Detect which cell encompasses the target text, then output its (X, Y) center coordinate. 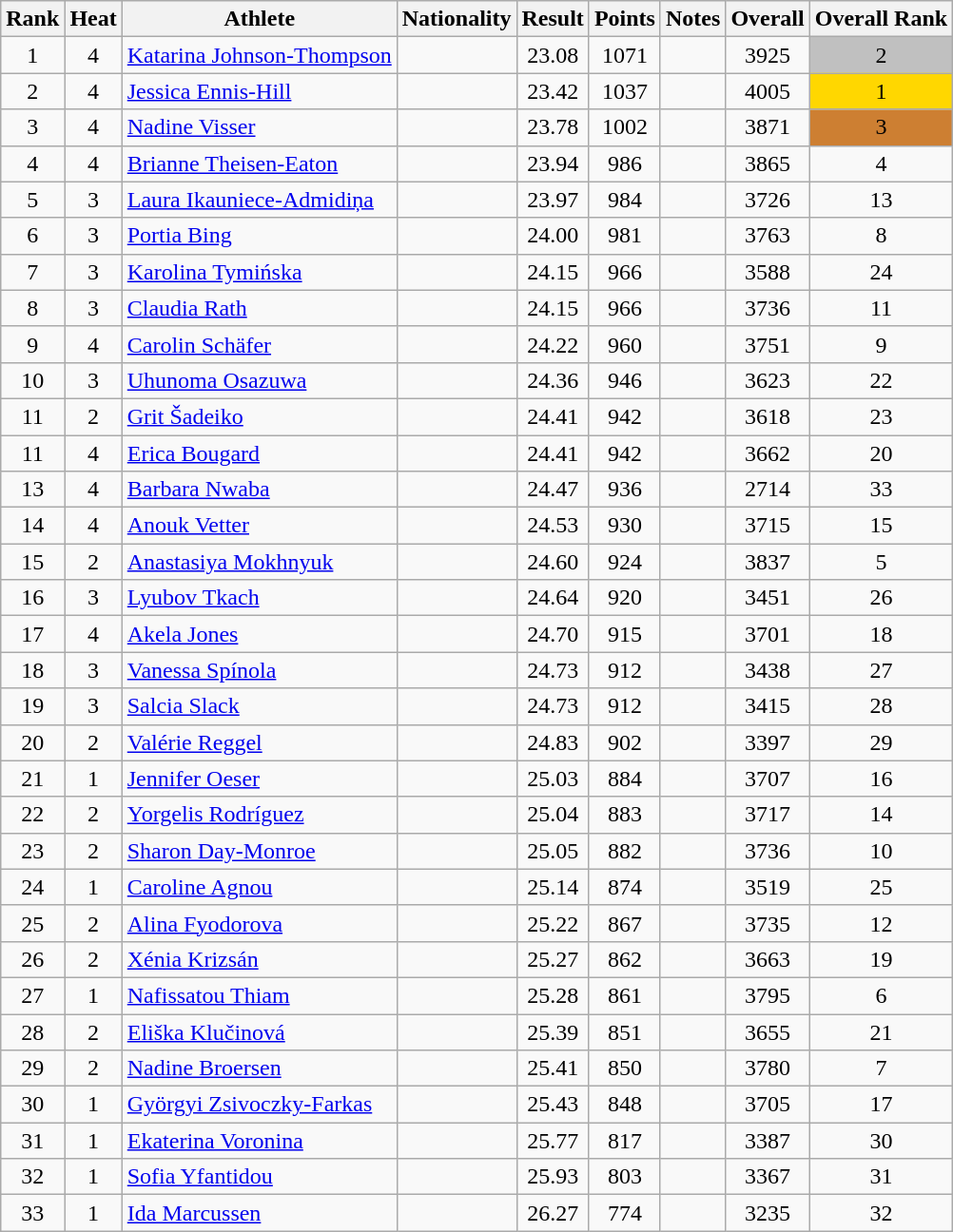
3663 (768, 959)
986 (624, 164)
3623 (768, 380)
Ida Marcussen (259, 1213)
25.93 (553, 1177)
23.42 (553, 91)
848 (624, 1105)
930 (624, 526)
12 (881, 923)
Athlete (259, 19)
Sofia Yfantidou (259, 1177)
Carolin Schäfer (259, 344)
3871 (768, 127)
Heat (93, 19)
3397 (768, 742)
Györgyi Zsivoczky-Farkas (259, 1105)
3707 (768, 779)
25.14 (553, 887)
Jennifer Oeser (259, 779)
23.97 (553, 200)
25.28 (553, 995)
3865 (768, 164)
25.77 (553, 1141)
3763 (768, 236)
960 (624, 344)
25.05 (553, 851)
Valérie Reggel (259, 742)
24.83 (553, 742)
Akela Jones (259, 634)
Uhunoma Osazuwa (259, 380)
850 (624, 1068)
867 (624, 923)
3751 (768, 344)
3655 (768, 1031)
4005 (768, 91)
Barbara Nwaba (259, 490)
Sharon Day-Monroe (259, 851)
3780 (768, 1068)
Notes (692, 19)
Yorgelis Rodríguez (259, 815)
Eliška Klučinová (259, 1031)
24.60 (553, 562)
Result (553, 19)
Claudia Rath (259, 308)
26.27 (553, 1213)
3662 (768, 453)
3735 (768, 923)
Nationality (457, 19)
Ekaterina Voronina (259, 1141)
24.64 (553, 598)
Karolina Tymińska (259, 272)
Anouk Vetter (259, 526)
3415 (768, 706)
Caroline Agnou (259, 887)
25.39 (553, 1031)
3795 (768, 995)
24.36 (553, 380)
Vanessa Spínola (259, 670)
851 (624, 1031)
Erica Bougard (259, 453)
3588 (768, 272)
25.27 (553, 959)
Katarina Johnson-Thompson (259, 55)
24.22 (553, 344)
803 (624, 1177)
Nadine Broersen (259, 1068)
Overall Rank (881, 19)
3387 (768, 1141)
915 (624, 634)
Grit Šadeiko (259, 416)
3235 (768, 1213)
817 (624, 1141)
Nafissatou Thiam (259, 995)
Brianne Theisen-Eaton (259, 164)
25.43 (553, 1105)
25.41 (553, 1068)
936 (624, 490)
1037 (624, 91)
883 (624, 815)
3837 (768, 562)
3925 (768, 55)
23.78 (553, 127)
3701 (768, 634)
3438 (768, 670)
2714 (768, 490)
984 (624, 200)
Jessica Ennis-Hill (259, 91)
Laura Ikauniece-Admidiņa (259, 200)
23.94 (553, 164)
3705 (768, 1105)
920 (624, 598)
Alina Fyodorova (259, 923)
874 (624, 887)
Anastasiya Mokhnyuk (259, 562)
882 (624, 851)
1071 (624, 55)
774 (624, 1213)
25.03 (553, 779)
Overall (768, 19)
Rank (32, 19)
24.47 (553, 490)
3451 (768, 598)
3367 (768, 1177)
25.22 (553, 923)
Portia Bing (259, 236)
24.53 (553, 526)
884 (624, 779)
25.04 (553, 815)
23.08 (553, 55)
24.70 (553, 634)
24.00 (553, 236)
946 (624, 380)
924 (624, 562)
861 (624, 995)
Lyubov Tkach (259, 598)
3726 (768, 200)
3618 (768, 416)
Xénia Krizsán (259, 959)
1002 (624, 127)
3715 (768, 526)
3717 (768, 815)
3519 (768, 887)
Nadine Visser (259, 127)
Points (624, 19)
902 (624, 742)
981 (624, 236)
862 (624, 959)
Salcia Slack (259, 706)
